Output the (x, y) coordinate of the center of the cell containing the given text.  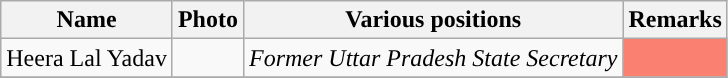
Photo (208, 20)
Various positions (432, 20)
Former Uttar Pradesh State Secretary (432, 58)
Heera Lal Yadav (87, 58)
Remarks (675, 20)
Name (87, 20)
